Provide the (x, y) coordinate of the cell's center where the given text is located.  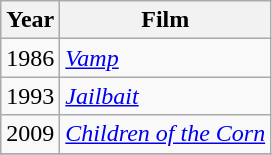
1986 (30, 58)
Year (30, 20)
Children of the Corn (166, 134)
1993 (30, 96)
Vamp (166, 58)
2009 (30, 134)
Film (166, 20)
Jailbait (166, 96)
